Return the [X, Y] coordinate for the center point of the cell that contains the specified text.  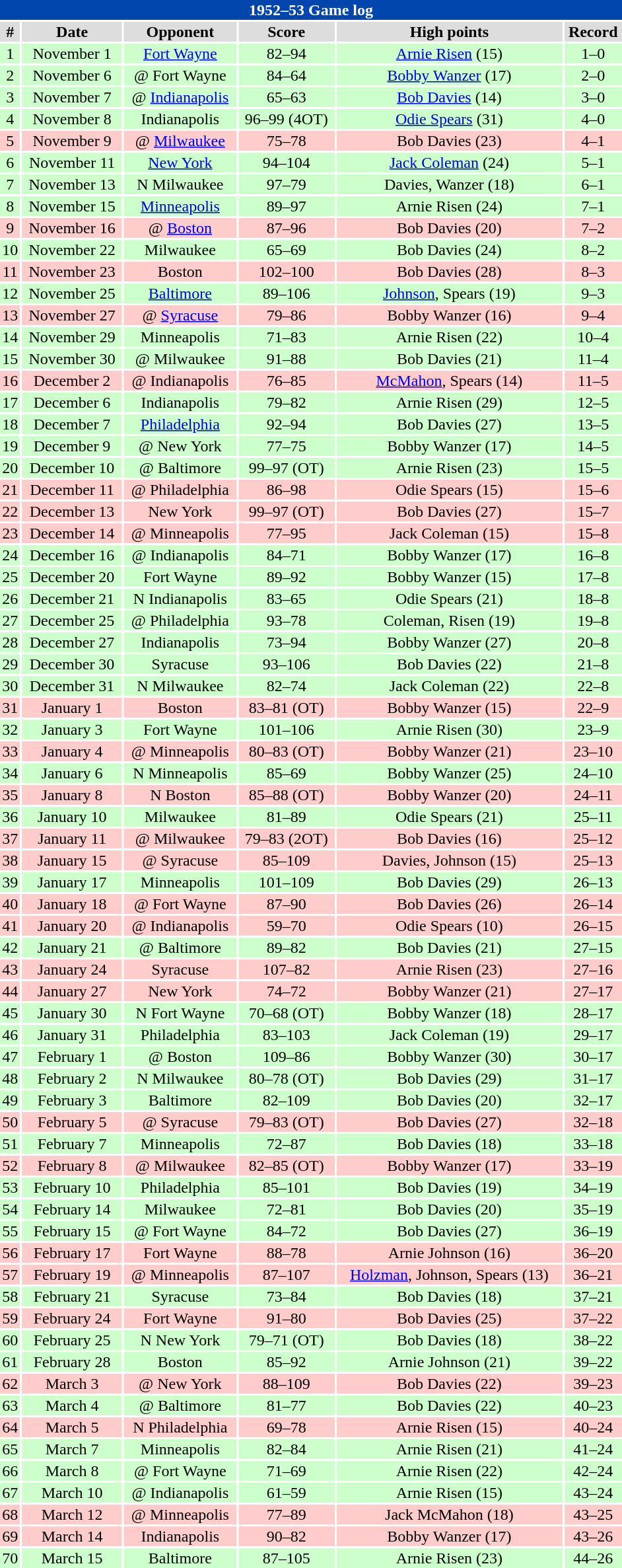
43–25 [593, 1514]
10 [10, 250]
January 1 [71, 708]
38 [10, 860]
Odie Spears (15) [449, 490]
15–6 [593, 490]
30–17 [593, 1057]
Bobby Wanzer (18) [449, 1013]
60 [10, 1340]
71–83 [287, 337]
96–99 (4OT) [287, 119]
January 27 [71, 991]
37 [10, 839]
Date [71, 32]
13 [10, 315]
82–109 [287, 1100]
N Indianapolis [180, 599]
8–3 [593, 272]
November 11 [71, 163]
44–26 [593, 1558]
26 [10, 599]
Bob Davies (16) [449, 839]
64 [10, 1427]
36–19 [593, 1231]
24 [10, 555]
N Boston [180, 795]
February 15 [71, 1231]
17 [10, 402]
30 [10, 686]
43–24 [593, 1493]
91–88 [287, 359]
81–89 [287, 817]
48 [10, 1078]
November 8 [71, 119]
89–92 [287, 577]
1952–53 Game log [311, 10]
28–17 [593, 1013]
11–5 [593, 381]
34–19 [593, 1187]
67 [10, 1493]
42–24 [593, 1471]
Coleman, Risen (19) [449, 620]
2 [10, 75]
26–13 [593, 882]
85–101 [287, 1187]
March 15 [71, 1558]
January 15 [71, 860]
December 14 [71, 533]
84–71 [287, 555]
44 [10, 991]
85–92 [287, 1362]
82–85 (OT) [287, 1166]
January 10 [71, 817]
Davies, Wanzer (18) [449, 184]
January 21 [71, 948]
January 4 [71, 751]
January 3 [71, 729]
90–82 [287, 1536]
11–4 [593, 359]
85–69 [287, 773]
87–90 [287, 904]
87–105 [287, 1558]
29–17 [593, 1035]
46 [10, 1035]
57 [10, 1275]
43 [10, 969]
37–22 [593, 1318]
10–4 [593, 337]
22–8 [593, 686]
88–78 [287, 1253]
Bobby Wanzer (25) [449, 773]
42 [10, 948]
February 8 [71, 1166]
92–94 [287, 424]
20–8 [593, 642]
February 21 [71, 1296]
January 6 [71, 773]
25–11 [593, 817]
November 16 [71, 228]
January 8 [71, 795]
85–109 [287, 860]
22–9 [593, 708]
32–17 [593, 1100]
35–19 [593, 1209]
43–26 [593, 1536]
59 [10, 1318]
40–24 [593, 1427]
January 18 [71, 904]
97–79 [287, 184]
65–69 [287, 250]
Jack McMahon (18) [449, 1514]
Bob Davies (28) [449, 272]
Jack Coleman (15) [449, 533]
7–2 [593, 228]
11 [10, 272]
83–81 (OT) [287, 708]
Arnie Risen (29) [449, 402]
5 [10, 141]
75–78 [287, 141]
88–109 [287, 1384]
73–94 [287, 642]
109–86 [287, 1057]
18–8 [593, 599]
15–7 [593, 511]
33–18 [593, 1144]
27–16 [593, 969]
20 [10, 468]
15–5 [593, 468]
94–104 [287, 163]
February 28 [71, 1362]
January 20 [71, 926]
58 [10, 1296]
53 [10, 1187]
79–86 [287, 315]
32 [10, 729]
3 [10, 97]
37–21 [593, 1296]
86–98 [287, 490]
Davies, Johnson (15) [449, 860]
49 [10, 1100]
Bob Davies (19) [449, 1187]
November 23 [71, 272]
December 31 [71, 686]
5–1 [593, 163]
February 24 [71, 1318]
High points [449, 32]
13–5 [593, 424]
November 25 [71, 293]
82–94 [287, 54]
70–68 (OT) [287, 1013]
Bob Davies (24) [449, 250]
November 27 [71, 315]
36–21 [593, 1275]
93–78 [287, 620]
84–72 [287, 1231]
19 [10, 446]
January 17 [71, 882]
Bobby Wanzer (16) [449, 315]
February 5 [71, 1122]
January 31 [71, 1035]
7–1 [593, 206]
December 9 [71, 446]
December 25 [71, 620]
93–106 [287, 664]
December 13 [71, 511]
31 [10, 708]
8–2 [593, 250]
66 [10, 1471]
December 30 [71, 664]
69–78 [287, 1427]
December 16 [71, 555]
November 29 [71, 337]
March 4 [71, 1405]
March 12 [71, 1514]
February 1 [71, 1057]
February 2 [71, 1078]
12 [10, 293]
62 [10, 1384]
45 [10, 1013]
54 [10, 1209]
N Fort Wayne [180, 1013]
Bobby Wanzer (30) [449, 1057]
Opponent [180, 32]
7 [10, 184]
January 24 [71, 969]
36 [10, 817]
52 [10, 1166]
89–97 [287, 206]
87–96 [287, 228]
31–17 [593, 1078]
N New York [180, 1340]
November 13 [71, 184]
15 [10, 359]
Bobby Wanzer (27) [449, 642]
December 20 [71, 577]
Jack Coleman (24) [449, 163]
21 [10, 490]
39–23 [593, 1384]
March 5 [71, 1427]
35 [10, 795]
77–75 [287, 446]
Holzman, Johnson, Spears (13) [449, 1275]
82–74 [287, 686]
Jack Coleman (19) [449, 1035]
34 [10, 773]
4 [10, 119]
December 10 [71, 468]
December 27 [71, 642]
50 [10, 1122]
33–19 [593, 1166]
26–15 [593, 926]
22 [10, 511]
15–8 [593, 533]
32–18 [593, 1122]
23–10 [593, 751]
55 [10, 1231]
16–8 [593, 555]
4–1 [593, 141]
24–10 [593, 773]
82–84 [287, 1449]
Johnson, Spears (19) [449, 293]
61 [10, 1362]
9–3 [593, 293]
27–17 [593, 991]
November 30 [71, 359]
70 [10, 1558]
68 [10, 1514]
81–77 [287, 1405]
March 3 [71, 1384]
21–8 [593, 664]
Odie Spears (10) [449, 926]
November 6 [71, 75]
February 10 [71, 1187]
Bobby Wanzer (20) [449, 795]
79–83 (2OT) [287, 839]
14 [10, 337]
December 2 [71, 381]
Bob Davies (25) [449, 1318]
63 [10, 1405]
December 7 [71, 424]
25 [10, 577]
102–100 [287, 272]
91–80 [287, 1318]
Bob Davies (14) [449, 97]
77–95 [287, 533]
4–0 [593, 119]
February 25 [71, 1340]
Record [593, 32]
36–20 [593, 1253]
61–59 [287, 1493]
41 [10, 926]
January 11 [71, 839]
Odie Spears (31) [449, 119]
November 7 [71, 97]
Bob Davies (26) [449, 904]
17–8 [593, 577]
18 [10, 424]
February 14 [71, 1209]
85–88 (OT) [287, 795]
N Minneapolis [180, 773]
March 7 [71, 1449]
8 [10, 206]
Bob Davies (23) [449, 141]
6–1 [593, 184]
33 [10, 751]
February 7 [71, 1144]
73–84 [287, 1296]
25–12 [593, 839]
Arnie Johnson (16) [449, 1253]
November 15 [71, 206]
March 8 [71, 1471]
December 6 [71, 402]
39 [10, 882]
76–85 [287, 381]
101–109 [287, 882]
12–5 [593, 402]
9 [10, 228]
Jack Coleman (22) [449, 686]
McMahon, Spears (14) [449, 381]
41–24 [593, 1449]
79–83 (OT) [287, 1122]
84–64 [287, 75]
39–22 [593, 1362]
9–4 [593, 315]
February 19 [71, 1275]
23 [10, 533]
1–0 [593, 54]
23–9 [593, 729]
25–13 [593, 860]
December 11 [71, 490]
77–89 [287, 1514]
83–65 [287, 599]
6 [10, 163]
3–0 [593, 97]
72–81 [287, 1209]
56 [10, 1253]
79–71 (OT) [287, 1340]
February 3 [71, 1100]
89–82 [287, 948]
Arnie Risen (30) [449, 729]
101–106 [287, 729]
59–70 [287, 926]
69 [10, 1536]
89–106 [287, 293]
March 10 [71, 1493]
# [10, 32]
January 30 [71, 1013]
November 9 [71, 141]
79–82 [287, 402]
March 14 [71, 1536]
65 [10, 1449]
1 [10, 54]
27–15 [593, 948]
65–63 [287, 97]
November 1 [71, 54]
47 [10, 1057]
26–14 [593, 904]
74–72 [287, 991]
14–5 [593, 446]
Arnie Risen (24) [449, 206]
Arnie Johnson (21) [449, 1362]
40 [10, 904]
24–11 [593, 795]
87–107 [287, 1275]
107–82 [287, 969]
80–78 (OT) [287, 1078]
Arnie Risen (21) [449, 1449]
40–23 [593, 1405]
2–0 [593, 75]
16 [10, 381]
51 [10, 1144]
February 17 [71, 1253]
N Philadelphia [180, 1427]
28 [10, 642]
27 [10, 620]
November 22 [71, 250]
80–83 (OT) [287, 751]
83–103 [287, 1035]
19–8 [593, 620]
38–22 [593, 1340]
72–87 [287, 1144]
71–69 [287, 1471]
Score [287, 32]
December 21 [71, 599]
29 [10, 664]
